Identify which cell holds the provided text, then report its (x, y) central coordinate. 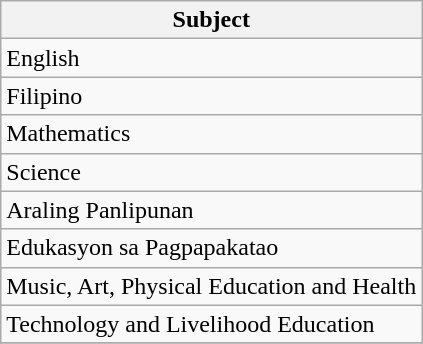
Araling Panlipunan (212, 210)
Subject (212, 20)
Science (212, 172)
Filipino (212, 96)
Mathematics (212, 134)
English (212, 58)
Edukasyon sa Pagpapakatao (212, 248)
Music, Art, Physical Education and Health (212, 286)
Technology and Livelihood Education (212, 324)
